Pinpoint the cell where the given text exists, returning its [x, y] midpoint coordinate. 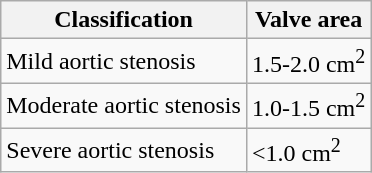
Valve area [308, 20]
1.5-2.0 cm2 [308, 62]
Mild aortic stenosis [124, 62]
1.0-1.5 cm2 [308, 106]
Moderate aortic stenosis [124, 106]
<1.0 cm2 [308, 150]
Classification [124, 20]
Severe aortic stenosis [124, 150]
